Find where the given text appears and provide that cell's center as [X, Y] coordinate. 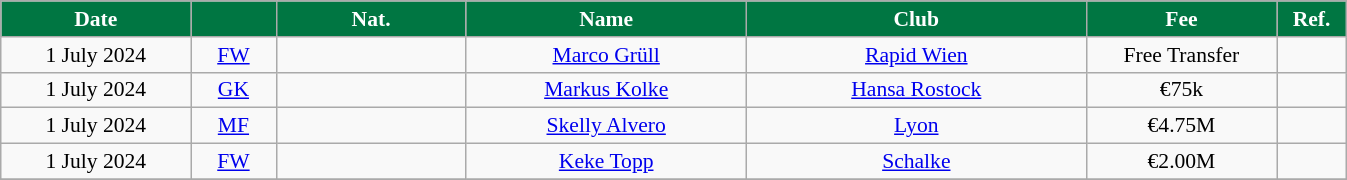
Date [96, 19]
€75k [1181, 90]
MF [234, 126]
€2.00M [1181, 162]
Markus Kolke [606, 90]
GK [234, 90]
€4.75M [1181, 126]
Fee [1181, 19]
Hansa Rostock [916, 90]
Name [606, 19]
Skelly Alvero [606, 126]
Club [916, 19]
Ref. [1311, 19]
Marco Grüll [606, 55]
Rapid Wien [916, 55]
Schalke [916, 162]
Keke Topp [606, 162]
Free Transfer [1181, 55]
Nat. [371, 19]
Lyon [916, 126]
